Locate the cell with the specified text and output its (X, Y) center coordinate. 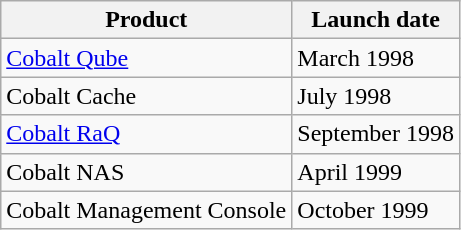
Cobalt Management Console (146, 210)
October 1999 (376, 210)
Launch date (376, 20)
July 1998 (376, 96)
September 1998 (376, 134)
Cobalt RaQ (146, 134)
Cobalt NAS (146, 172)
Product (146, 20)
Cobalt Qube (146, 58)
Cobalt Cache (146, 96)
April 1999 (376, 172)
March 1998 (376, 58)
